Detect which cell encompasses the target text, then output its [x, y] center coordinate. 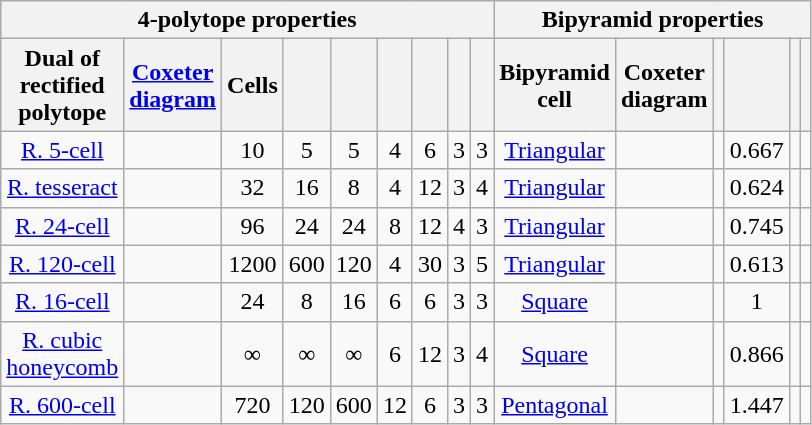
Bipyramid properties [653, 20]
R. cubic honeycomb [62, 354]
4-polytope properties [248, 20]
32 [253, 188]
1200 [253, 264]
R. 5-cell [62, 150]
Dual of rectified polytope [62, 85]
Bipyramid cell [555, 85]
R. tesseract [62, 188]
96 [253, 226]
10 [253, 150]
R. 24-cell [62, 226]
0.624 [756, 188]
R. 600-cell [62, 405]
0.745 [756, 226]
720 [253, 405]
0.667 [756, 150]
0.866 [756, 354]
Pentagonal [555, 405]
30 [430, 264]
1.447 [756, 405]
R. 120-cell [62, 264]
0.613 [756, 264]
Cells [253, 85]
1 [756, 302]
R. 16-cell [62, 302]
